Identify which cell holds the provided text, then report its (x, y) central coordinate. 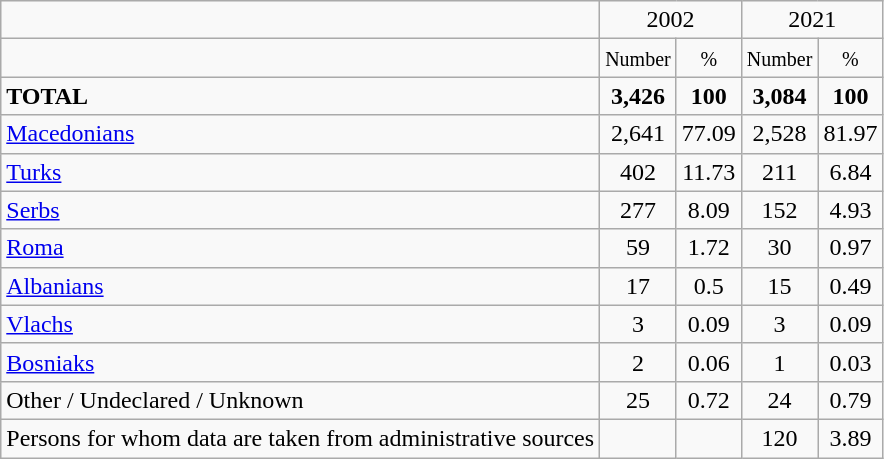
77.09 (708, 134)
1 (780, 362)
3.89 (850, 438)
120 (780, 438)
Albanians (300, 286)
0.49 (850, 286)
8.09 (708, 210)
Turks (300, 172)
152 (780, 210)
Persons for whom data are taken from administrative sources (300, 438)
0.72 (708, 400)
2,641 (638, 134)
402 (638, 172)
277 (638, 210)
59 (638, 248)
25 (638, 400)
6.84 (850, 172)
2,528 (780, 134)
30 (780, 248)
0.97 (850, 248)
0.79 (850, 400)
Macedonians (300, 134)
2 (638, 362)
11.73 (708, 172)
Roma (300, 248)
3,426 (638, 96)
2021 (812, 20)
4.93 (850, 210)
211 (780, 172)
TOTAL (300, 96)
0.5 (708, 286)
0.03 (850, 362)
Bosniaks (300, 362)
15 (780, 286)
Other / Undeclared / Unknown (300, 400)
2002 (671, 20)
Vlachs (300, 324)
24 (780, 400)
Serbs (300, 210)
0.06 (708, 362)
17 (638, 286)
1.72 (708, 248)
3,084 (780, 96)
81.97 (850, 134)
